Provide the (x, y) coordinate of the cell's center where the given text is located.  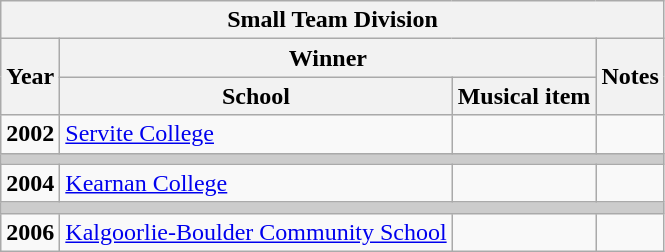
Servite College (256, 134)
Small Team Division (333, 20)
Musical item (524, 96)
Kalgoorlie-Boulder Community School (256, 232)
2006 (30, 232)
2004 (30, 183)
2002 (30, 134)
Year (30, 77)
Notes (630, 77)
Winner (328, 58)
School (256, 96)
Kearnan College (256, 183)
